Extract the [X, Y] coordinate from the center of the cell holding the provided text.  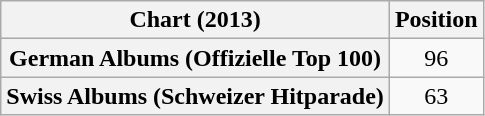
63 [436, 96]
Swiss Albums (Schweizer Hitparade) [196, 96]
Chart (2013) [196, 20]
German Albums (Offizielle Top 100) [196, 58]
Position [436, 20]
96 [436, 58]
